Return [x, y] of the center of cell containing provided text 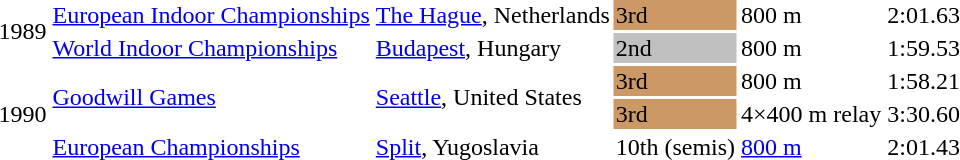
World Indoor Championships [211, 48]
The Hague, Netherlands [492, 15]
Seattle, United States [492, 98]
European Indoor Championships [211, 15]
Budapest, Hungary [492, 48]
2nd [675, 48]
4×400 m relay [812, 114]
Goodwill Games [211, 98]
